From the cell containing the given text, extract its center point as [x, y] coordinate. 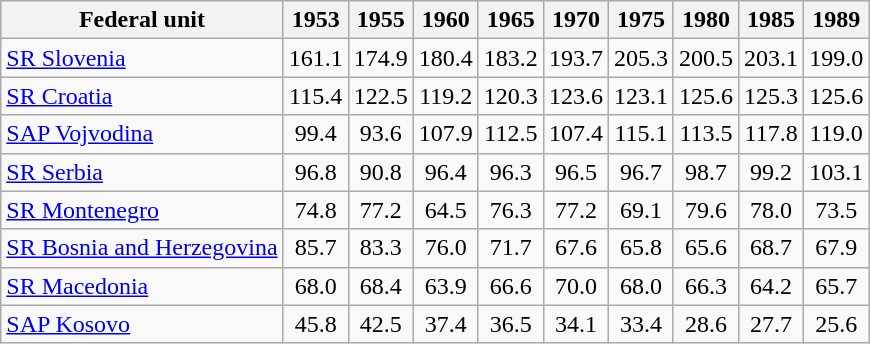
200.5 [706, 58]
64.5 [446, 210]
33.4 [640, 324]
1975 [640, 20]
64.2 [772, 286]
99.2 [772, 172]
SR Serbia [142, 172]
28.6 [706, 324]
68.7 [772, 248]
76.0 [446, 248]
119.0 [836, 134]
36.5 [510, 324]
115.1 [640, 134]
37.4 [446, 324]
67.6 [576, 248]
63.9 [446, 286]
203.1 [772, 58]
66.6 [510, 286]
107.9 [446, 134]
125.3 [772, 96]
1970 [576, 20]
93.6 [380, 134]
SR Macedonia [142, 286]
90.8 [380, 172]
78.0 [772, 210]
1980 [706, 20]
SR Bosnia and Herzegovina [142, 248]
65.7 [836, 286]
123.1 [640, 96]
96.7 [640, 172]
Federal unit [142, 20]
96.8 [316, 172]
96.5 [576, 172]
SAP Vojvodina [142, 134]
67.9 [836, 248]
1985 [772, 20]
98.7 [706, 172]
68.4 [380, 286]
1953 [316, 20]
113.5 [706, 134]
193.7 [576, 58]
SR Montenegro [142, 210]
70.0 [576, 286]
1960 [446, 20]
183.2 [510, 58]
1989 [836, 20]
122.5 [380, 96]
SR Slovenia [142, 58]
123.6 [576, 96]
73.5 [836, 210]
120.3 [510, 96]
SR Croatia [142, 96]
69.1 [640, 210]
205.3 [640, 58]
117.8 [772, 134]
71.7 [510, 248]
34.1 [576, 324]
SAP Kosovo [142, 324]
103.1 [836, 172]
112.5 [510, 134]
119.2 [446, 96]
161.1 [316, 58]
83.3 [380, 248]
199.0 [836, 58]
96.4 [446, 172]
85.7 [316, 248]
1965 [510, 20]
115.4 [316, 96]
79.6 [706, 210]
180.4 [446, 58]
96.3 [510, 172]
99.4 [316, 134]
65.6 [706, 248]
25.6 [836, 324]
107.4 [576, 134]
76.3 [510, 210]
1955 [380, 20]
74.8 [316, 210]
42.5 [380, 324]
45.8 [316, 324]
65.8 [640, 248]
27.7 [772, 324]
174.9 [380, 58]
66.3 [706, 286]
